For the text-containing cell, return its midpoint in (x, y) coordinate format. 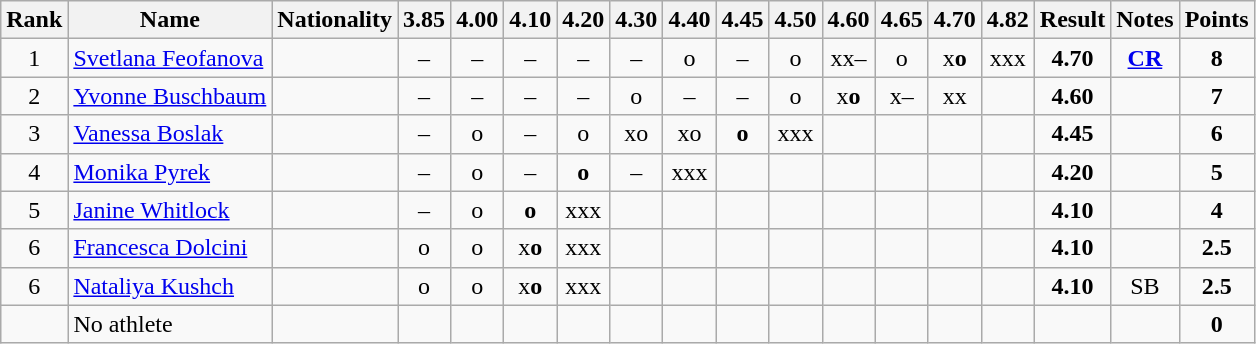
4.50 (796, 20)
x– (902, 96)
Yvonne Buschbaum (170, 96)
4.82 (1008, 20)
Notes (1145, 20)
Result (1072, 20)
3 (34, 134)
Nationality (335, 20)
Francesca Dolcini (170, 248)
Janine Whitlock (170, 210)
xx (954, 96)
Rank (34, 20)
Points (1216, 20)
SB (1145, 286)
Monika Pyrek (170, 172)
7 (1216, 96)
4.00 (478, 20)
Svetlana Feofanova (170, 58)
0 (1216, 324)
4.40 (690, 20)
3.85 (424, 20)
4.65 (902, 20)
1 (34, 58)
8 (1216, 58)
No athlete (170, 324)
Vanessa Boslak (170, 134)
4.30 (636, 20)
xx– (848, 58)
Name (170, 20)
2 (34, 96)
Nataliya Kushch (170, 286)
CR (1145, 58)
